Provide the (x, y) coordinate of the cell's center where the given text is located.  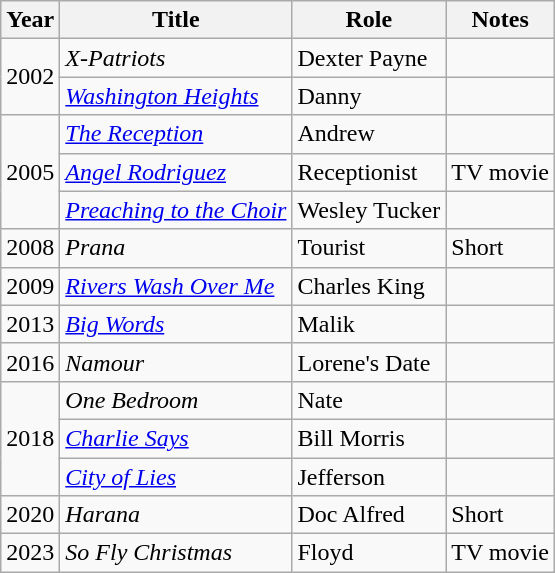
X-Patriots (176, 58)
Role (369, 20)
2005 (30, 172)
Tourist (369, 248)
Malik (369, 324)
2016 (30, 362)
Big Words (176, 324)
2013 (30, 324)
The Reception (176, 134)
Charles King (369, 286)
Namour (176, 362)
One Bedroom (176, 400)
Nate (369, 400)
Rivers Wash Over Me (176, 286)
2018 (30, 438)
Danny (369, 96)
Bill Morris (369, 438)
Charlie Says (176, 438)
Harana (176, 515)
2023 (30, 553)
Notes (500, 20)
Preaching to the Choir (176, 210)
Title (176, 20)
Jefferson (369, 477)
So Fly Christmas (176, 553)
Floyd (369, 553)
Prana (176, 248)
Doc Alfred (369, 515)
Wesley Tucker (369, 210)
City of Lies (176, 477)
2009 (30, 286)
Washington Heights (176, 96)
Dexter Payne (369, 58)
2002 (30, 77)
Year (30, 20)
Angel Rodriguez (176, 172)
2020 (30, 515)
Andrew (369, 134)
2008 (30, 248)
Receptionist (369, 172)
Lorene's Date (369, 362)
